Pinpoint the cell where the given text exists, returning its [x, y] midpoint coordinate. 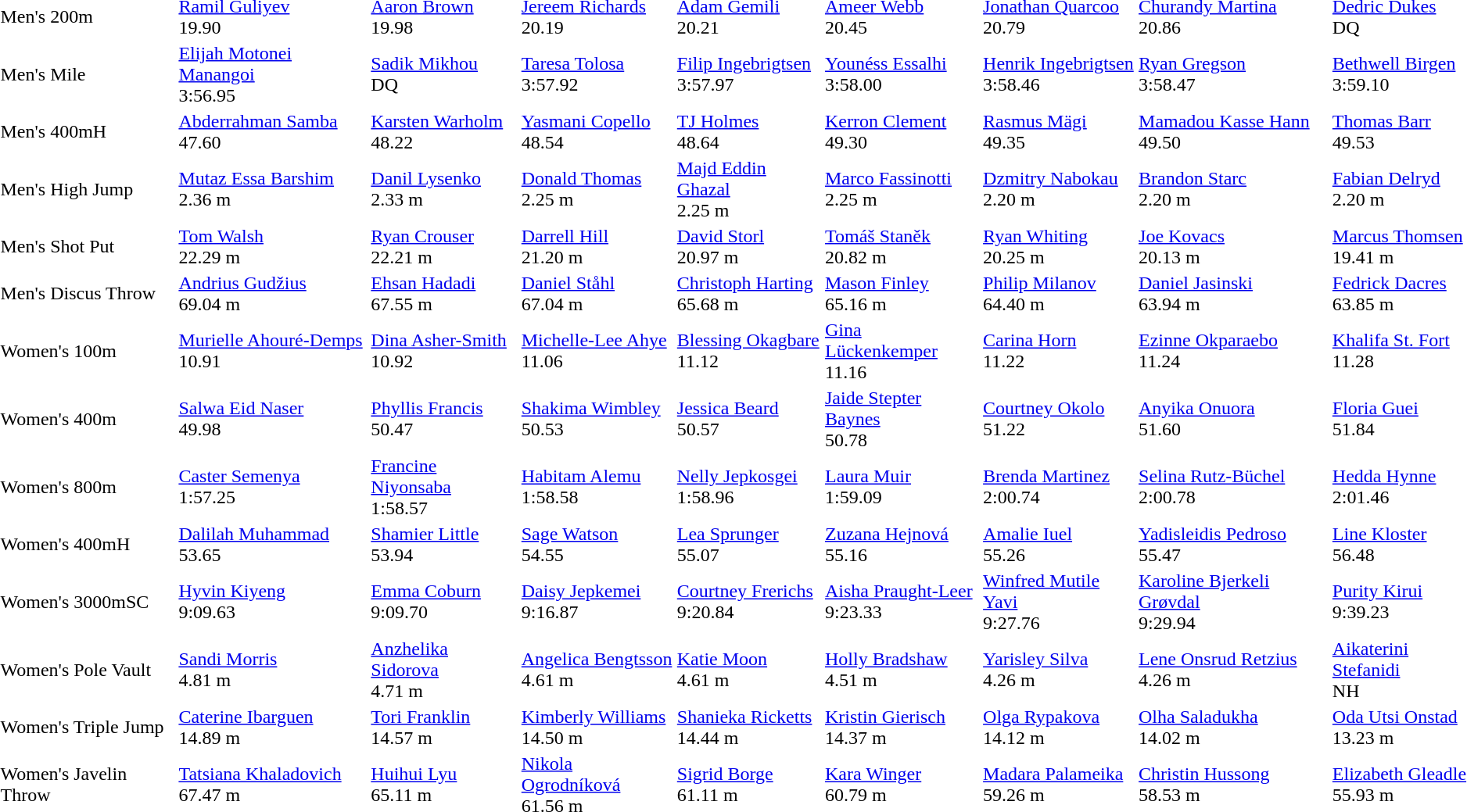
Younéss Essalhi 3:58.00 [902, 74]
Henrik Ingebrigtsen 3:58.46 [1059, 74]
Brandon Starc 2.20 m [1234, 189]
Andrius Gudžius 69.04 m [272, 294]
Ryan Whiting 20.25 m [1059, 247]
Dalilah Muhammad 53.65 [272, 544]
Anyika Onuora 51.60 [1234, 419]
Joe Kovacs 20.13 m [1234, 247]
Rasmus Mägi 49.35 [1059, 131]
Nelly Jepkosgei 1:58.96 [748, 487]
Dina Asher-Smith 10.92 [444, 351]
Danil Lysenko 2.33 m [444, 189]
David Storl 20.97 m [748, 247]
Laura Muir 1:59.09 [902, 487]
Abderrahman Samba 47.60 [272, 131]
Selina Rutz-Büchel 2:00.78 [1234, 487]
Donald Thomas 2.25 m [597, 189]
Jaide Stepter Baynes 50.78 [902, 419]
Holly Bradshaw 4.51 m [902, 670]
Karoline Bjerkeli Grøvdal 9:29.94 [1234, 602]
Courtney Okolo 51.22 [1059, 419]
Dzmitry Nabokau 2.20 m [1059, 189]
Jessica Beard 50.57 [748, 419]
Gina Lückenkemper 11.16 [902, 351]
TJ Holmes 48.64 [748, 131]
Courtney Frerichs 9:20.84 [748, 602]
Kristin Gierisch 14.37 m [902, 727]
Francine Niyonsaba 1:58.57 [444, 487]
Michelle-Lee Ahye 11.06 [597, 351]
Tomáš Staněk 20.82 m [902, 247]
Zuzana Hejnová 55.16 [902, 544]
Mamadou Kasse Hann 49.50 [1234, 131]
Tori Franklin 14.57 m [444, 727]
Mason Finley 65.16 m [902, 294]
Taresa Tolosa 3:57.92 [597, 74]
Lene Onsrud Retzius 4.26 m [1234, 670]
Yadisleidis Pedroso 55.47 [1234, 544]
Murielle Ahouré-Demps 10.91 [272, 351]
Emma Coburn 9:09.70 [444, 602]
Caster Semenya 1:57.25 [272, 487]
Aisha Praught-Leer 9:23.33 [902, 602]
Marco Fassinotti 2.25 m [902, 189]
Hyvin Kiyeng 9:09.63 [272, 602]
Darrell Hill 21.20 m [597, 247]
Shanieka Ricketts 14.44 m [748, 727]
Ryan Crouser 22.21 m [444, 247]
Katie Moon 4.61 m [748, 670]
Salwa Eid Naser 49.98 [272, 419]
Ehsan Hadadi 67.55 m [444, 294]
Olga Rypakova 14.12 m [1059, 727]
Amalie Iuel 55.26 [1059, 544]
Kerron Clement 49.30 [902, 131]
Ezinne Okparaebo 11.24 [1234, 351]
Carina Horn 11.22 [1059, 351]
Anzhelika Sidorova 4.71 m [444, 670]
Phyllis Francis 50.47 [444, 419]
Caterine Ibarguen 14.89 m [272, 727]
Sandi Morris 4.81 m [272, 670]
Shamier Little 53.94 [444, 544]
Ryan Gregson 3:58.47 [1234, 74]
Yasmani Copello 48.54 [597, 131]
Tom Walsh 22.29 m [272, 247]
Filip Ingebrigtsen 3:57.97 [748, 74]
Habitam Alemu 1:58.58 [597, 487]
Daniel Ståhl 67.04 m [597, 294]
Kimberly Williams 14.50 m [597, 727]
Daniel Jasinski 63.94 m [1234, 294]
Shakima Wimbley 50.53 [597, 419]
Karsten Warholm 48.22 [444, 131]
Winfred Mutile Yavi 9:27.76 [1059, 602]
Blessing Okagbare 11.12 [748, 351]
Philip Milanov 64.40 m [1059, 294]
Lea Sprunger 55.07 [748, 544]
Christoph Harting 65.68 m [748, 294]
Daisy Jepkemei 9:16.87 [597, 602]
Olha Saladukha 14.02 m [1234, 727]
Elijah Motonei Manangoi 3:56.95 [272, 74]
Sadik Mikhou DQ [444, 74]
Yarisley Silva 4.26 m [1059, 670]
Majd Eddin Ghazal 2.25 m [748, 189]
Angelica Bengtsson 4.61 m [597, 670]
Mutaz Essa Barshim 2.36 m [272, 189]
Sage Watson 54.55 [597, 544]
Brenda Martinez 2:00.74 [1059, 487]
